Find where the given text appears and provide that cell's center as (X, Y) coordinate. 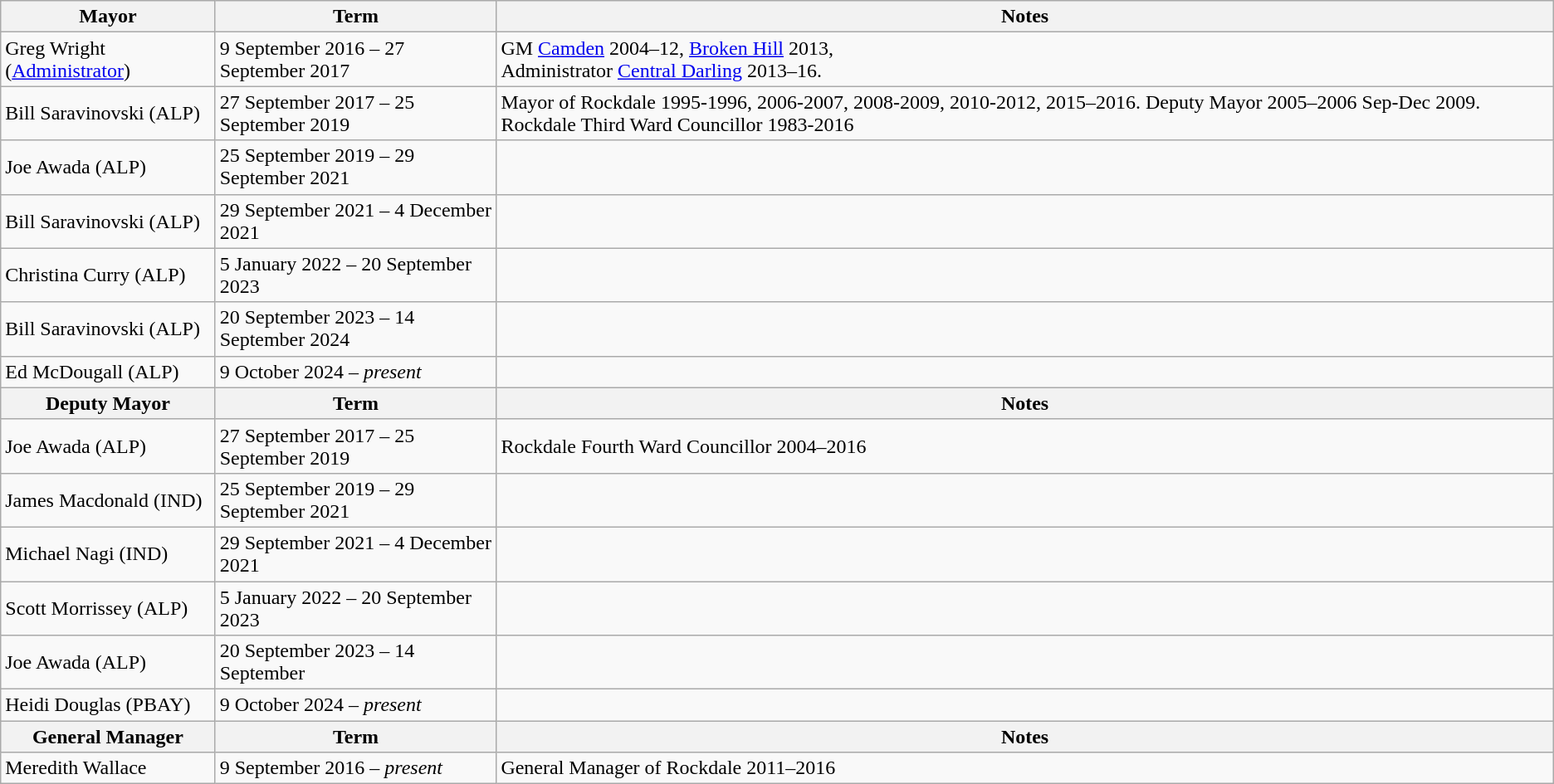
Christina Curry (ALP) (108, 275)
Heidi Douglas (PBAY) (108, 705)
Meredith Wallace (108, 768)
Michael Nagi (IND) (108, 554)
GM Camden 2004–12, Broken Hill 2013,Administrator Central Darling 2013–16. (1024, 60)
9 September 2016 – present (355, 768)
20 September 2023 – 14 September (355, 662)
20 September 2023 – 14 September 2024 (355, 329)
Deputy Mayor (108, 403)
9 September 2016 – 27 September 2017 (355, 60)
Greg Wright (Administrator) (108, 60)
James Macdonald (IND) (108, 499)
Mayor (108, 17)
Scott Morrissey (ALP) (108, 607)
General Manager (108, 737)
Rockdale Fourth Ward Councillor 2004–2016 (1024, 446)
General Manager of Rockdale 2011–2016 (1024, 768)
Ed McDougall (ALP) (108, 372)
